Return (X, Y) of the center of cell containing provided text 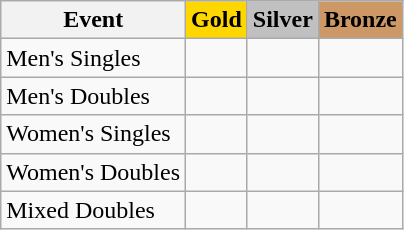
Mixed Doubles (94, 210)
Women's Singles (94, 134)
Event (94, 20)
Gold (217, 20)
Men's Singles (94, 58)
Bronze (360, 20)
Silver (282, 20)
Men's Doubles (94, 96)
Women's Doubles (94, 172)
